Return the [x, y] coordinate for the center point of the cell that contains the specified text.  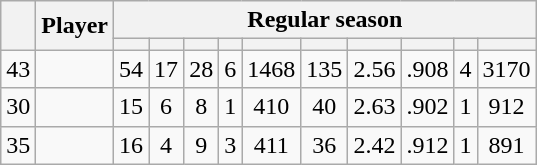
135 [324, 69]
15 [132, 107]
410 [272, 107]
54 [132, 69]
3170 [506, 69]
28 [202, 69]
40 [324, 107]
3 [230, 145]
43 [18, 69]
30 [18, 107]
411 [272, 145]
2.63 [374, 107]
.912 [428, 145]
Player [75, 26]
17 [166, 69]
Regular season [326, 20]
35 [18, 145]
8 [202, 107]
2.42 [374, 145]
.908 [428, 69]
36 [324, 145]
912 [506, 107]
9 [202, 145]
891 [506, 145]
1468 [272, 69]
16 [132, 145]
2.56 [374, 69]
.902 [428, 107]
